Identify which cell holds the provided text, then report its (x, y) central coordinate. 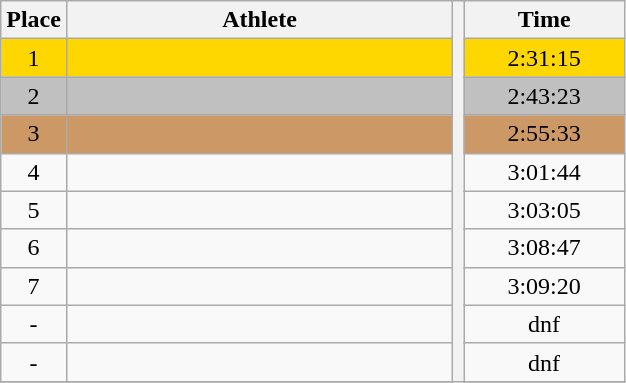
3:01:44 (544, 172)
1 (34, 58)
3 (34, 134)
2:55:33 (544, 134)
5 (34, 210)
3:09:20 (544, 286)
Place (34, 20)
6 (34, 248)
Athlete (259, 20)
Time (544, 20)
4 (34, 172)
7 (34, 286)
3:08:47 (544, 248)
2:31:15 (544, 58)
2:43:23 (544, 96)
2 (34, 96)
3:03:05 (544, 210)
